Identify which cell holds the provided text, then report its [x, y] central coordinate. 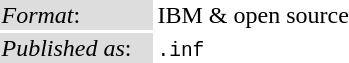
Published as: [76, 48]
Format: [76, 15]
